Scan for the cell matching the given text and deliver its [X, Y] coordinate at center. 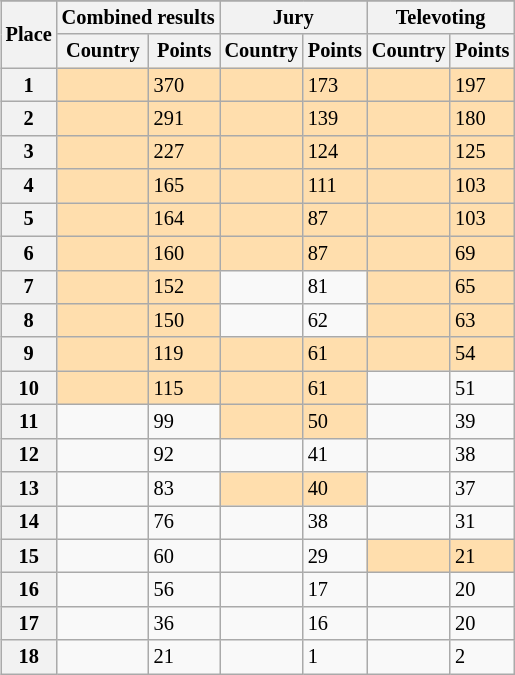
227 [184, 152]
11 [29, 422]
4 [29, 186]
29 [335, 556]
14 [29, 523]
60 [184, 556]
139 [335, 119]
124 [335, 152]
164 [184, 220]
92 [184, 455]
7 [29, 287]
197 [482, 85]
37 [482, 489]
125 [482, 152]
119 [184, 354]
152 [184, 287]
31 [482, 523]
180 [482, 119]
Jury [294, 18]
150 [184, 321]
41 [335, 455]
54 [482, 354]
8 [29, 321]
63 [482, 321]
5 [29, 220]
51 [482, 388]
Televoting [440, 18]
9 [29, 354]
13 [29, 489]
173 [335, 85]
81 [335, 287]
62 [335, 321]
15 [29, 556]
69 [482, 253]
111 [335, 186]
76 [184, 523]
83 [184, 489]
65 [482, 287]
10 [29, 388]
115 [184, 388]
370 [184, 85]
291 [184, 119]
12 [29, 455]
Combined results [138, 18]
39 [482, 422]
6 [29, 253]
99 [184, 422]
40 [335, 489]
36 [184, 624]
3 [29, 152]
56 [184, 590]
18 [29, 657]
Place [29, 34]
165 [184, 186]
160 [184, 253]
50 [335, 422]
